For the text-containing cell, return its midpoint in (x, y) coordinate format. 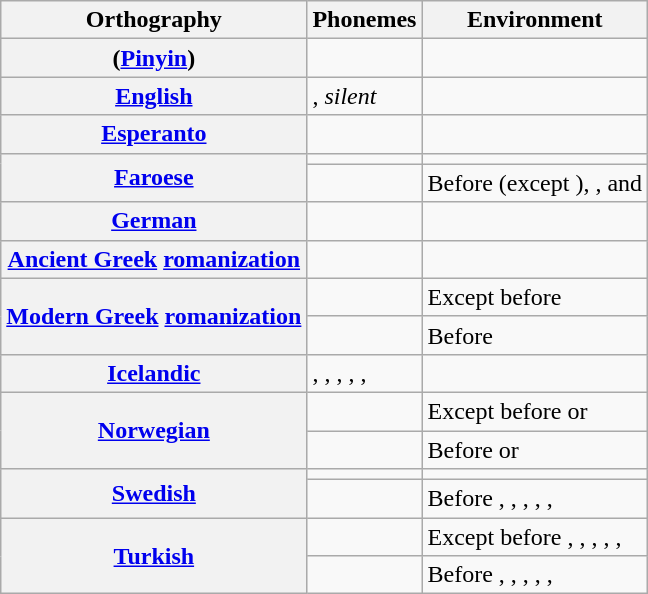
Icelandic (154, 373)
(Pinyin) (154, 58)
Except before , , , , , (535, 537)
Swedish (154, 494)
English (154, 96)
Norwegian (154, 430)
Orthography (154, 20)
Turkish (154, 556)
Modern Greek romanization (154, 316)
Except before (535, 297)
Before or (535, 449)
Ancient Greek romanization (154, 259)
Before (except ), , and (535, 183)
, , , , , (364, 373)
Phonemes (364, 20)
Faroese (154, 178)
Except before or (535, 411)
Environment (535, 20)
Esperanto (154, 134)
, silent (364, 96)
German (154, 221)
Before (535, 335)
